Identify which cell holds the provided text, then report its (x, y) central coordinate. 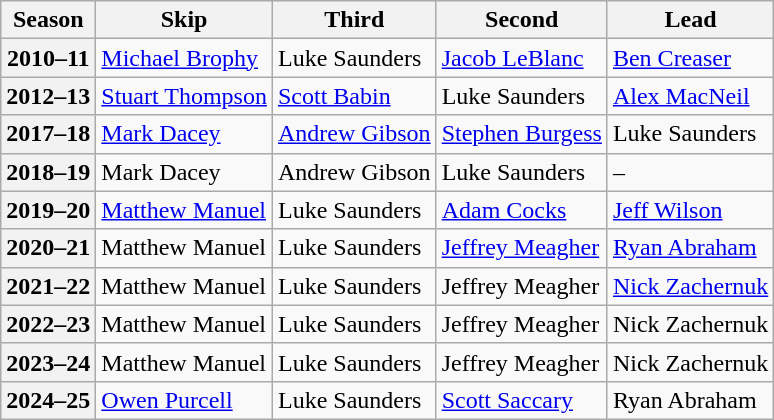
Third (354, 20)
Adam Cocks (522, 210)
– (690, 172)
2017–18 (48, 134)
2019–20 (48, 210)
2010–11 (48, 58)
Season (48, 20)
Stuart Thompson (184, 96)
Michael Brophy (184, 58)
Lead (690, 20)
Second (522, 20)
2021–22 (48, 286)
2018–19 (48, 172)
2020–21 (48, 248)
Jeff Wilson (690, 210)
2012–13 (48, 96)
Scott Saccary (522, 400)
2024–25 (48, 400)
Alex MacNeil (690, 96)
Jacob LeBlanc (522, 58)
Owen Purcell (184, 400)
Stephen Burgess (522, 134)
2022–23 (48, 324)
Scott Babin (354, 96)
2023–24 (48, 362)
Skip (184, 20)
Ben Creaser (690, 58)
